Search for the cell housing the specified text and yield its (X, Y) center coordinate. 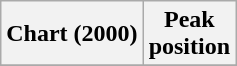
Chart (2000) (72, 34)
Peakposition (189, 34)
